Capture the cell that displays the provided text and extract its (X, Y) central coordinate. 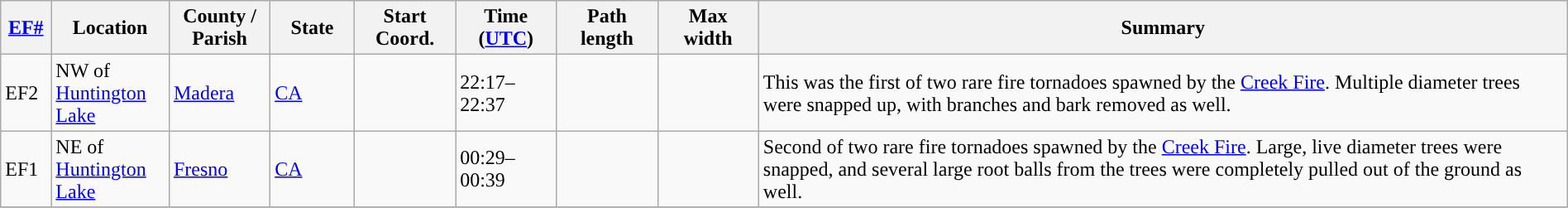
Summary (1163, 28)
County / Parish (219, 28)
00:29–00:39 (506, 169)
EF1 (26, 169)
NE of Huntington Lake (111, 169)
Path length (607, 28)
Fresno (219, 169)
Start Coord. (404, 28)
22:17–22:37 (506, 93)
Location (111, 28)
EF# (26, 28)
Madera (219, 93)
State (313, 28)
EF2 (26, 93)
NW of Huntington Lake (111, 93)
Max width (708, 28)
Time (UTC) (506, 28)
